Capture the cell that displays the provided text and extract its [X, Y] central coordinate. 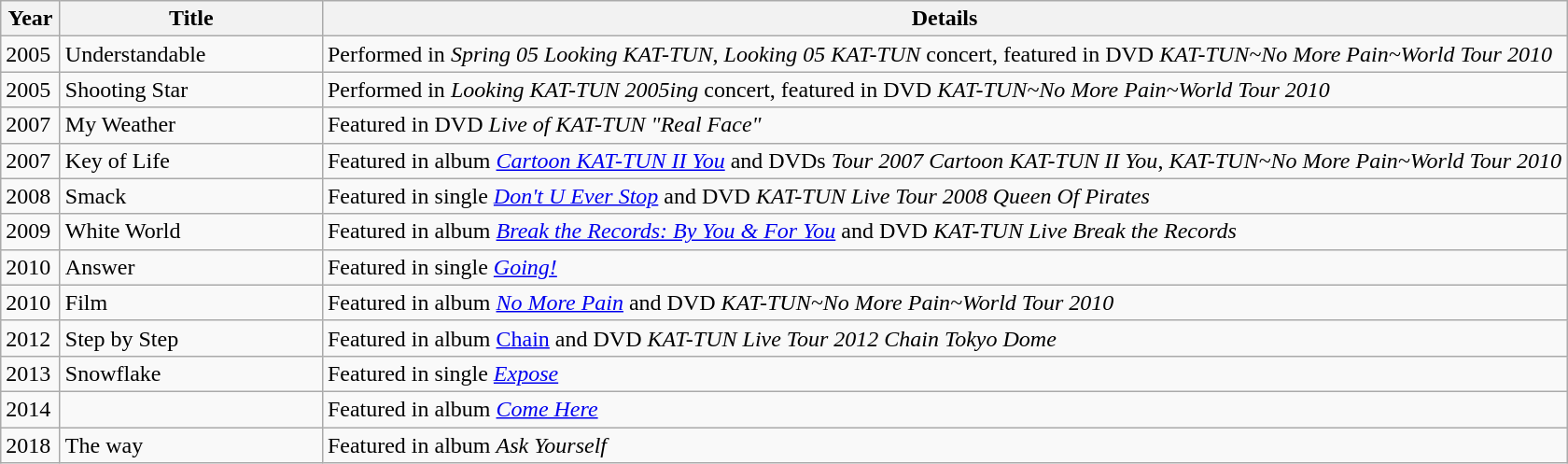
2014 [31, 409]
Title [190, 19]
Featured in album Chain and DVD KAT-TUN Live Tour 2012 Chain Tokyo Dome [945, 338]
Featured in DVD Live of KAT-TUN "Real Face" [945, 125]
Smack [190, 196]
2018 [31, 445]
2012 [31, 338]
Featured in single Expose [945, 373]
Featured in album Cartoon KAT-TUN II You and DVDs Tour 2007 Cartoon KAT-TUN II You, KAT-TUN~No More Pain~World Tour 2010 [945, 161]
Featured in album No More Pain and DVD KAT-TUN~No More Pain~World Tour 2010 [945, 302]
White World [190, 232]
2008 [31, 196]
Featured in album Break the Records: By You & For You and DVD KAT-TUN Live Break the Records [945, 232]
Key of Life [190, 161]
Understandable [190, 54]
Step by Step [190, 338]
Performed in Looking KAT-TUN 2005ing concert, featured in DVD KAT-TUN~No More Pain~World Tour 2010 [945, 90]
Performed in Spring 05 Looking KAT-TUN, Looking 05 KAT-TUN concert, featured in DVD KAT-TUN~No More Pain~World Tour 2010 [945, 54]
Year [31, 19]
Film [190, 302]
Snowflake [190, 373]
My Weather [190, 125]
Details [945, 19]
Featured in album Come Here [945, 409]
2009 [31, 232]
2013 [31, 373]
Answer [190, 267]
The way [190, 445]
Featured in single Going! [945, 267]
Shooting Star [190, 90]
Featured in album Ask Yourself [945, 445]
Featured in single Don't U Ever Stop and DVD KAT-TUN Live Tour 2008 Queen Of Pirates [945, 196]
